Determine the (x, y) coordinate at the center of the cell enclosing the given text.  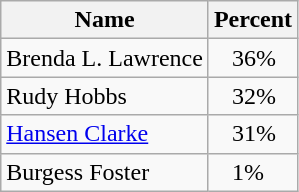
1% (252, 172)
Percent (252, 20)
Name (105, 20)
Brenda L. Lawrence (105, 58)
36% (252, 58)
32% (252, 96)
Burgess Foster (105, 172)
Rudy Hobbs (105, 96)
31% (252, 134)
Hansen Clarke (105, 134)
